Pinpoint the cell where the given text exists, returning its (x, y) midpoint coordinate. 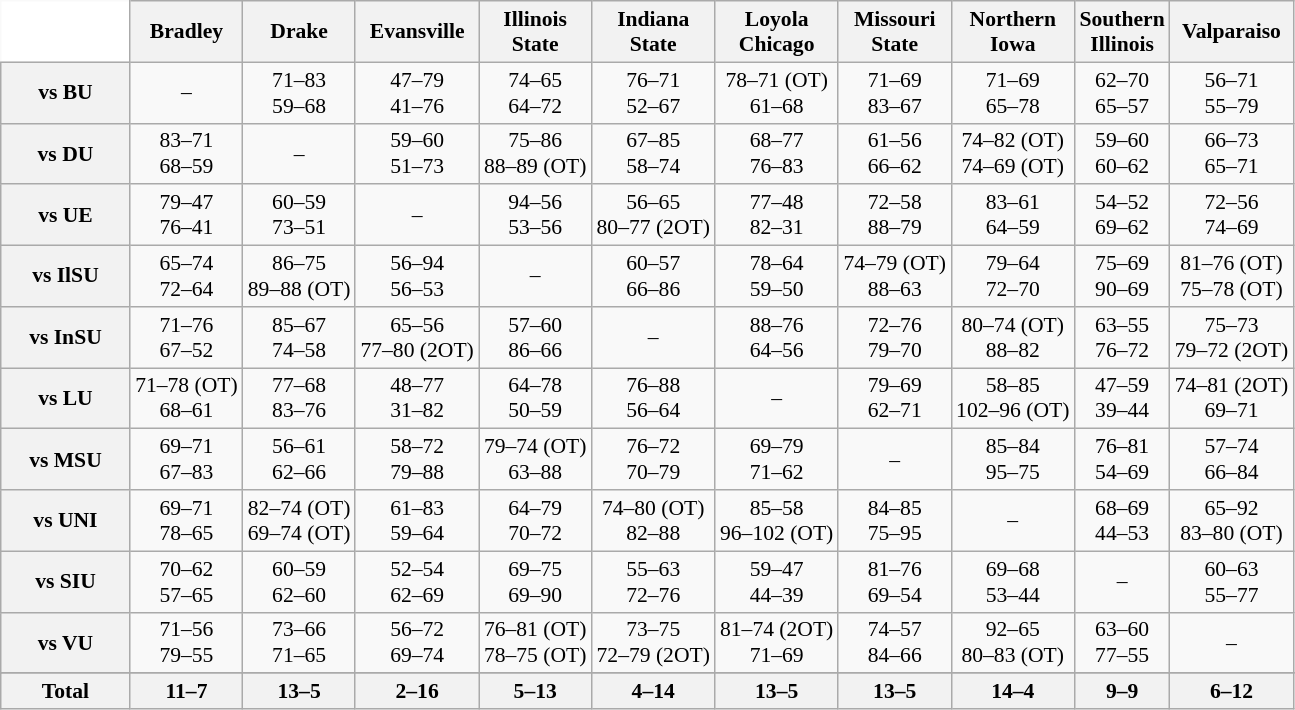
Evansville (416, 32)
61–8359–64 (416, 520)
MissouriState (894, 32)
69–6853–44 (1012, 582)
57–7466–84 (1232, 460)
83–7168–59 (186, 154)
48–7731–82 (416, 398)
73–7572–79 (2OT) (652, 642)
SouthernIllinois (1122, 32)
54–5269–62 (1122, 216)
6–12 (1232, 692)
71–6965–78 (1012, 92)
68–7776–83 (776, 154)
60–5766–86 (652, 276)
69–7569–90 (536, 582)
65–9283–80 (OT) (1232, 520)
vs SIU (66, 582)
vs UE (66, 216)
64–7970–72 (536, 520)
IndianaState (652, 32)
5–13 (536, 692)
vs UNI (66, 520)
67–8558–74 (652, 154)
74–81 (2OT)69–71 (1232, 398)
85–8495–75 (1012, 460)
71–7667–52 (186, 338)
72–5674–69 (1232, 216)
vs MSU (66, 460)
63–5576–72 (1122, 338)
72–7679–70 (894, 338)
71–5679–55 (186, 642)
58–7279–88 (416, 460)
81–7669–54 (894, 582)
63–6077–55 (1122, 642)
74–79 (OT)88–63 (894, 276)
65–5677–80 (2OT) (416, 338)
Drake (300, 32)
2–16 (416, 692)
85–6774–58 (300, 338)
84–8575–95 (894, 520)
66–7365–71 (1232, 154)
78–71 (OT)61–68 (776, 92)
79–6962–71 (894, 398)
74–80 (OT)82–88 (652, 520)
80–74 (OT)88–82 (1012, 338)
11–7 (186, 692)
76–81 (OT)78–75 (OT) (536, 642)
59–6051–73 (416, 154)
75–6990–69 (1122, 276)
Valparaiso (1232, 32)
Bradley (186, 32)
71–78 (OT)68–61 (186, 398)
Total (66, 692)
81–76 (OT)75–78 (OT) (1232, 276)
58–85102–96 (OT) (1012, 398)
71–6983–67 (894, 92)
55–6372–76 (652, 582)
69–7178–65 (186, 520)
75–7379–72 (2OT) (1232, 338)
IllinoisState (536, 32)
79–4776–41 (186, 216)
65–7472–64 (186, 276)
79–74 (OT)63–88 (536, 460)
vs DU (66, 154)
57–6086–66 (536, 338)
47–7941–76 (416, 92)
85–5896–102 (OT) (776, 520)
81–74 (2OT)71–69 (776, 642)
Loyola Chicago (776, 32)
78–6459–50 (776, 276)
52–5462–69 (416, 582)
72–5888–79 (894, 216)
64–7850–59 (536, 398)
79–6472–70 (1012, 276)
vs VU (66, 642)
vs IlSU (66, 276)
59–6060–62 (1122, 154)
vs BU (66, 92)
60–5973–51 (300, 216)
vs InSU (66, 338)
56–9456–53 (416, 276)
76–8856–64 (652, 398)
73–6671–65 (300, 642)
92–6580–83 (OT) (1012, 642)
74–6564–72 (536, 92)
76–8154–69 (1122, 460)
74–82 (OT)74–69 (OT) (1012, 154)
69–7971–62 (776, 460)
76–7152–67 (652, 92)
70–6257–65 (186, 582)
56–6162–66 (300, 460)
61–5666–62 (894, 154)
75–8688–89 (OT) (536, 154)
69–7167–83 (186, 460)
47–5939–44 (1122, 398)
56–6580–77 (2OT) (652, 216)
NorthernIowa (1012, 32)
59–4744–39 (776, 582)
vs LU (66, 398)
4–14 (652, 692)
86–7589–88 (OT) (300, 276)
60–6355–77 (1232, 582)
62–7065–57 (1122, 92)
76–7270–79 (652, 460)
56–7269–74 (416, 642)
56–7155–79 (1232, 92)
74–5784–66 (894, 642)
88–7664–56 (776, 338)
83–6164–59 (1012, 216)
77–4882–31 (776, 216)
82–74 (OT)69–74 (OT) (300, 520)
94–5653–56 (536, 216)
71–8359–68 (300, 92)
68–6944–53 (1122, 520)
14–4 (1012, 692)
60–5962–60 (300, 582)
77–6883–76 (300, 398)
9–9 (1122, 692)
